Search for the cell housing the specified text and yield its (X, Y) center coordinate. 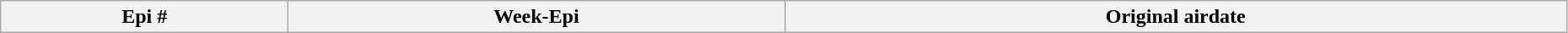
Week-Epi (536, 17)
Original airdate (1176, 17)
Epi # (145, 17)
